Search for the cell housing the specified text and yield its (x, y) center coordinate. 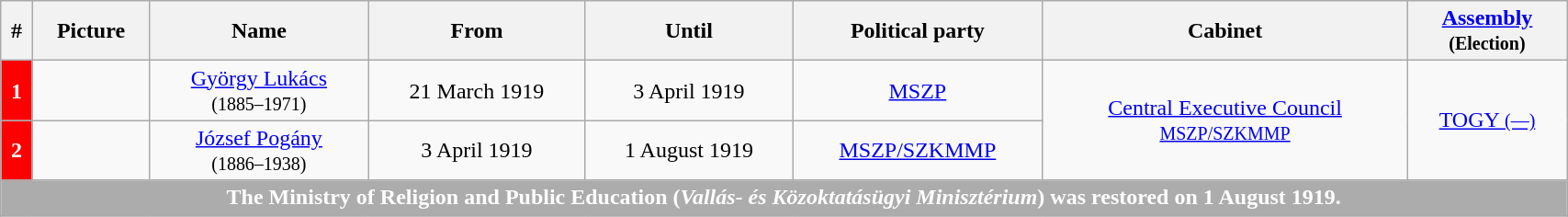
Until (689, 31)
1 (17, 90)
Political party (918, 31)
Cabinet (1225, 31)
Assembly(Election) (1486, 31)
MSZP (918, 90)
József Pogány(1886–1938) (259, 151)
TOGY (—) (1486, 120)
21 March 1919 (477, 90)
The Ministry of Religion and Public Education (Vallás- és Közoktatásügyi Minisztérium) was restored on 1 August 1919. (784, 198)
1 August 1919 (689, 151)
Name (259, 31)
György Lukács(1885–1971) (259, 90)
MSZP/SZKMMP (918, 151)
From (477, 31)
Picture (91, 31)
# (17, 31)
Central Executive CouncilMSZP/SZKMMP (1225, 120)
2 (17, 151)
